Output the [x, y] coordinate of the center of the cell containing the given text.  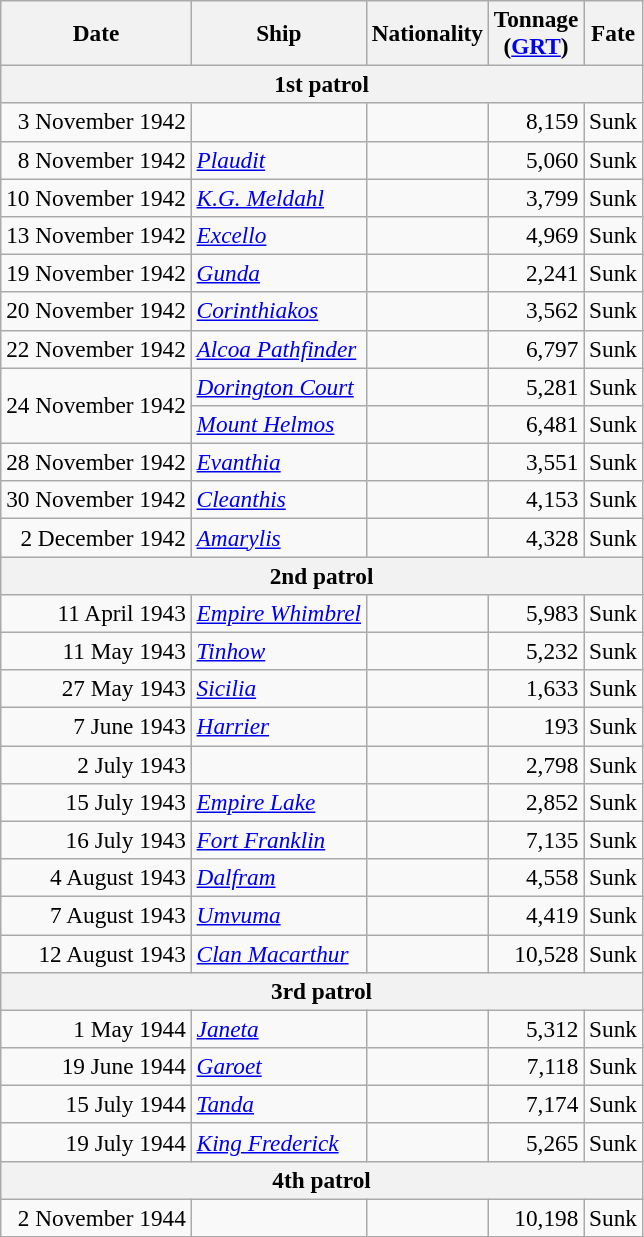
Dorington Court [278, 386]
Alcoa Pathfinder [278, 349]
Plaudit [278, 160]
30 November 1942 [96, 500]
12 August 1943 [96, 953]
Garoet [278, 1066]
7,135 [536, 840]
2 July 1943 [96, 764]
3,562 [536, 311]
16 July 1943 [96, 840]
7 August 1943 [96, 915]
Harrier [278, 726]
11 April 1943 [96, 613]
3,799 [536, 197]
7,118 [536, 1066]
22 November 1942 [96, 349]
7 June 1943 [96, 726]
19 November 1942 [96, 273]
15 July 1943 [96, 802]
2,852 [536, 802]
15 July 1944 [96, 1104]
6,797 [536, 349]
4,153 [536, 500]
Evanthia [278, 462]
1st patrol [322, 84]
5,232 [536, 651]
Clan Macarthur [278, 953]
11 May 1943 [96, 651]
Amarylis [278, 537]
Date [96, 32]
Mount Helmos [278, 424]
19 June 1944 [96, 1066]
4,558 [536, 877]
Gunda [278, 273]
24 November 1942 [96, 405]
4,328 [536, 537]
Fort Franklin [278, 840]
5,983 [536, 613]
5,312 [536, 1029]
6,481 [536, 424]
Sicilia [278, 689]
Cleanthis [278, 500]
2 December 1942 [96, 537]
4th patrol [322, 1180]
10,198 [536, 1217]
Corinthiakos [278, 311]
3,551 [536, 462]
7,174 [536, 1104]
Empire Lake [278, 802]
13 November 1942 [96, 235]
2,798 [536, 764]
K.G. Meldahl [278, 197]
3 November 1942 [96, 122]
5,281 [536, 386]
Excello [278, 235]
4 August 1943 [96, 877]
Janeta [278, 1029]
2,241 [536, 273]
20 November 1942 [96, 311]
Tonnage(GRT) [536, 32]
4,419 [536, 915]
Nationality [427, 32]
10,528 [536, 953]
8,159 [536, 122]
28 November 1942 [96, 462]
Umvuma [278, 915]
27 May 1943 [96, 689]
Dalfram [278, 877]
19 July 1944 [96, 1142]
King Frederick [278, 1142]
Empire Whimbrel [278, 613]
8 November 1942 [96, 160]
2 November 1944 [96, 1217]
1 May 1944 [96, 1029]
Ship [278, 32]
5,060 [536, 160]
4,969 [536, 235]
Tinhow [278, 651]
2nd patrol [322, 575]
193 [536, 726]
Fate [614, 32]
Tanda [278, 1104]
5,265 [536, 1142]
10 November 1942 [96, 197]
3rd patrol [322, 991]
1,633 [536, 689]
